Identify which cell holds the provided text, then report its (X, Y) central coordinate. 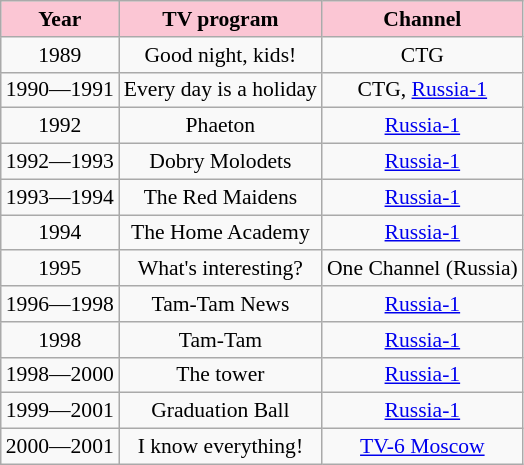
Channel (422, 19)
1995 (60, 269)
I know everything! (220, 447)
1996—1998 (60, 304)
1992—1993 (60, 162)
Phaeton (220, 126)
What's interesting? (220, 269)
The Home Academy (220, 233)
The Red Maidens (220, 197)
1998—2000 (60, 375)
Graduation Ball (220, 411)
Good night, kids! (220, 55)
1989 (60, 55)
1999—2001 (60, 411)
1993—1994 (60, 197)
Tam-Tam (220, 340)
CTG, Russia-1 (422, 90)
1994 (60, 233)
TV program (220, 19)
1992 (60, 126)
Every day is a holiday (220, 90)
1998 (60, 340)
The tower (220, 375)
Tam-Tam News (220, 304)
CTG (422, 55)
2000—2001 (60, 447)
Year (60, 19)
TV-6 Moscow (422, 447)
1990—1991 (60, 90)
One Channel (Russia) (422, 269)
Dobry Molodets (220, 162)
